Capture the cell that displays the provided text and extract its (X, Y) central coordinate. 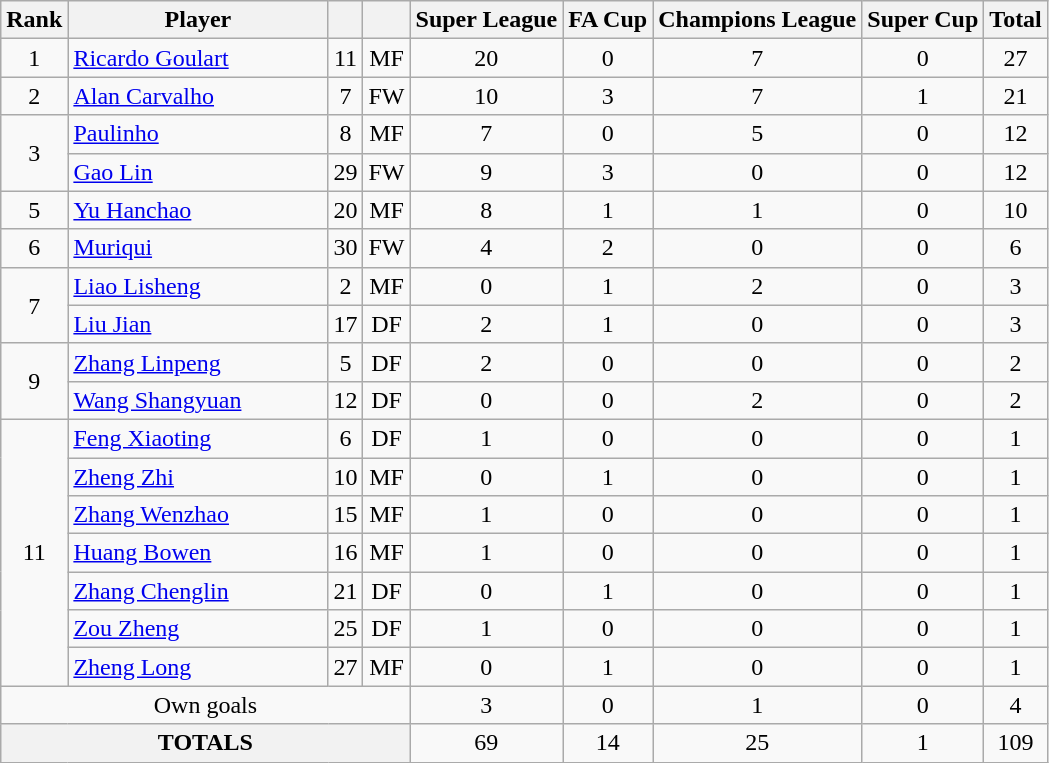
Zou Zheng (198, 629)
Super League (486, 20)
Wang Shangyuan (198, 400)
15 (346, 515)
Feng Xiaoting (198, 438)
Super Cup (923, 20)
Zheng Long (198, 667)
Champions League (758, 20)
109 (1016, 743)
14 (608, 743)
Zhang Chenglin (198, 591)
Player (198, 20)
TOTALS (206, 743)
Rank (34, 20)
FA Cup (608, 20)
29 (346, 172)
Huang Bowen (198, 553)
Total (1016, 20)
Ricardo Goulart (198, 58)
16 (346, 553)
Yu Hanchao (198, 210)
30 (346, 248)
Zhang Wenzhao (198, 515)
Zheng Zhi (198, 477)
Liao Lisheng (198, 286)
Alan Carvalho (198, 96)
Own goals (206, 705)
Paulinho (198, 134)
69 (486, 743)
Zhang Linpeng (198, 362)
Liu Jian (198, 324)
Gao Lin (198, 172)
17 (346, 324)
Muriqui (198, 248)
